Output the [x, y] coordinate of the center of the cell containing the given text.  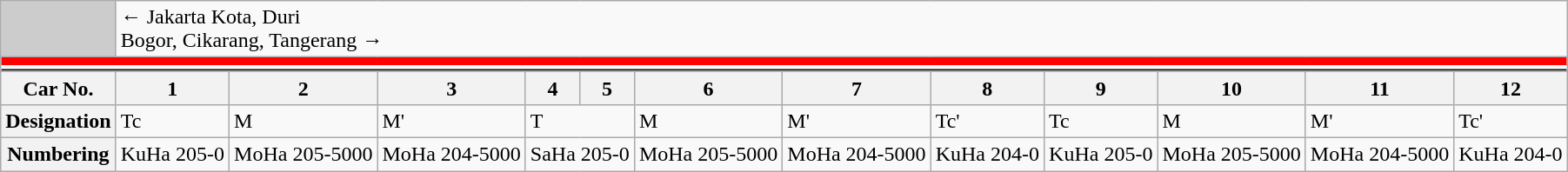
9 [1101, 88]
12 [1511, 88]
10 [1231, 88]
5 [607, 88]
Designation [58, 121]
Numbering [58, 154]
Car No. [58, 88]
1 [172, 88]
2 [304, 88]
T [579, 121]
8 [987, 88]
← Jakarta Kota, DuriBogor, Cikarang, Tangerang → [842, 30]
SaHa 205-0 [579, 154]
3 [451, 88]
11 [1379, 88]
6 [708, 88]
4 [553, 88]
7 [857, 88]
